Identify which cell holds the provided text, then report its [X, Y] central coordinate. 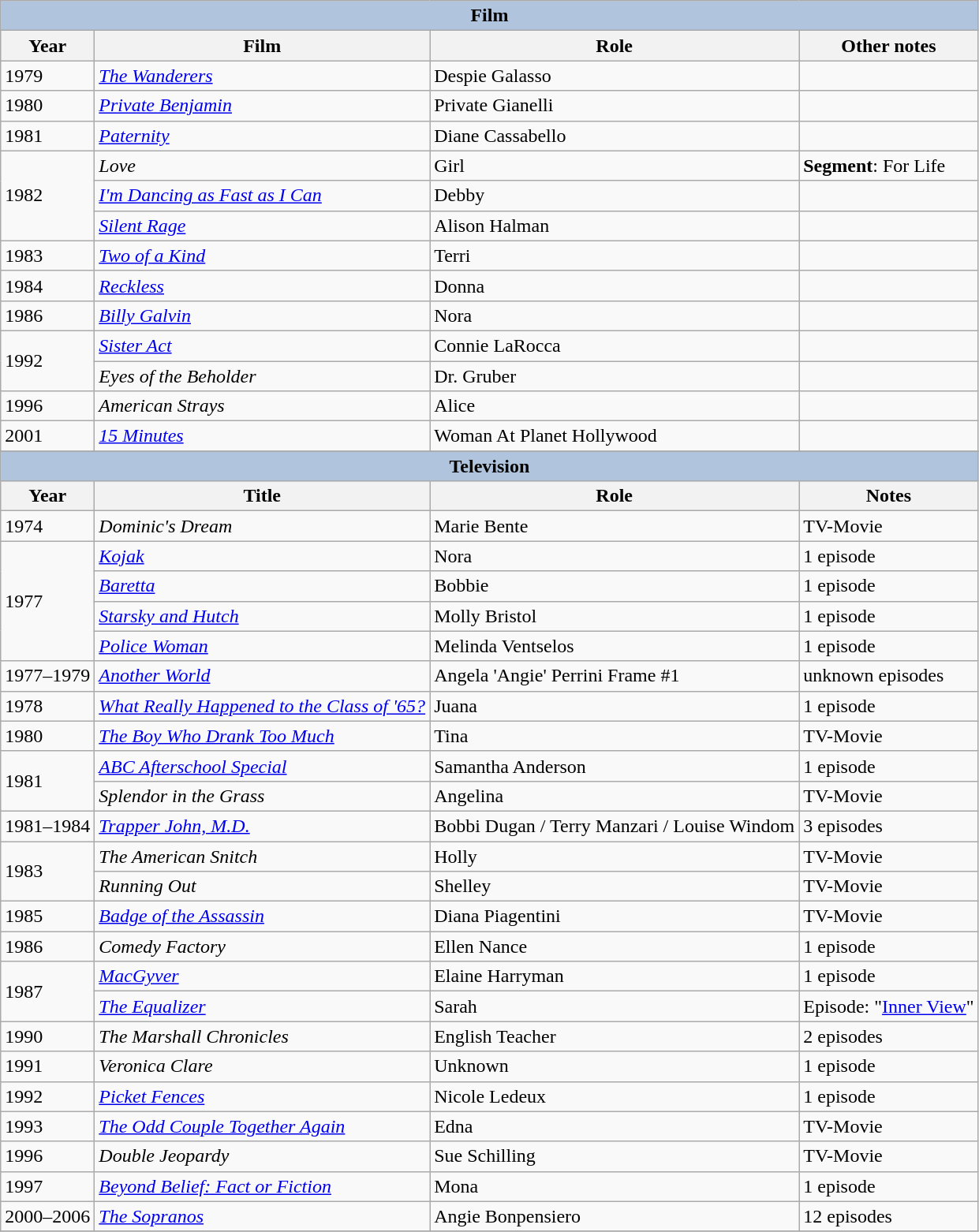
Unknown [615, 1066]
The American Snitch [262, 856]
1979 [47, 76]
Angie Bonpensiero [615, 1216]
1990 [47, 1036]
Molly Bristol [615, 616]
Samantha Anderson [615, 766]
Sue Schilling [615, 1156]
The Marshall Chronicles [262, 1036]
Veronica Clare [262, 1066]
Melinda Ventselos [615, 646]
Notes [888, 496]
1993 [47, 1126]
Bobbie [615, 586]
American Strays [262, 406]
English Teacher [615, 1036]
The Wanderers [262, 76]
Tina [615, 736]
Terri [615, 256]
I'm Dancing as Fast as I Can [262, 196]
1991 [47, 1066]
1977–1979 [47, 676]
Dr. Gruber [615, 376]
Comedy Factory [262, 946]
Paternity [262, 136]
Running Out [262, 887]
Private Gianelli [615, 106]
Bobbi Dugan / Terry Manzari / Louise Windom [615, 826]
Connie LaRocca [615, 345]
Elaine Harryman [615, 976]
2 episodes [888, 1036]
3 episodes [888, 826]
unknown episodes [888, 676]
Police Woman [262, 646]
1978 [47, 706]
Trapper John, M.D. [262, 826]
The Sopranos [262, 1216]
Angelina [615, 796]
Diana Piagentini [615, 917]
Angela 'Angie' Perrini Frame #1 [615, 676]
Episode: "Inner View" [888, 1006]
1985 [47, 917]
Juana [615, 706]
1982 [47, 196]
1997 [47, 1186]
Woman At Planet Hollywood [615, 436]
Dominic's Dream [262, 526]
Baretta [262, 586]
Eyes of the Beholder [262, 376]
Private Benjamin [262, 106]
Sister Act [262, 345]
The Boy Who Drank Too Much [262, 736]
Debby [615, 196]
Shelley [615, 887]
Holly [615, 856]
1974 [47, 526]
12 episodes [888, 1216]
Double Jeopardy [262, 1156]
2000–2006 [47, 1216]
What Really Happened to the Class of '65? [262, 706]
Another World [262, 676]
1977 [47, 601]
Two of a Kind [262, 256]
Mona [615, 1186]
Kojak [262, 556]
Splendor in the Grass [262, 796]
Badge of the Assassin [262, 917]
MacGyver [262, 976]
Silent Rage [262, 226]
Edna [615, 1126]
2001 [47, 436]
Love [262, 166]
ABC Afterschool Special [262, 766]
Girl [615, 166]
Sarah [615, 1006]
The Odd Couple Together Again [262, 1126]
Ellen Nance [615, 946]
Donna [615, 286]
Nicole Ledeux [615, 1096]
Other notes [888, 46]
Title [262, 496]
1984 [47, 286]
15 Minutes [262, 436]
Starsky and Hutch [262, 616]
1981–1984 [47, 826]
Reckless [262, 286]
The Equalizer [262, 1006]
Despie Galasso [615, 76]
Alice [615, 406]
Segment: For Life [888, 166]
Picket Fences [262, 1096]
Beyond Belief: Fact or Fiction [262, 1186]
Diane Cassabello [615, 136]
Marie Bente [615, 526]
Alison Halman [615, 226]
Television [489, 466]
Billy Galvin [262, 315]
1987 [47, 991]
